Extract the [X, Y] coordinate from the center of the cell holding the provided text.  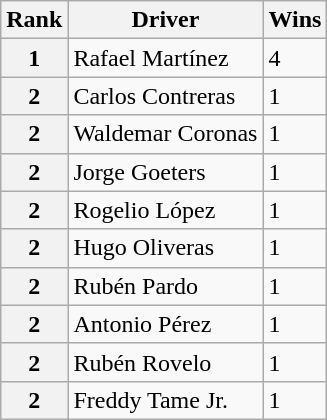
Antonio Pérez [166, 324]
Rubén Rovelo [166, 362]
Freddy Tame Jr. [166, 400]
Rubén Pardo [166, 286]
Rogelio López [166, 210]
Jorge Goeters [166, 172]
Wins [295, 20]
Carlos Contreras [166, 96]
4 [295, 58]
Hugo Oliveras [166, 248]
Waldemar Coronas [166, 134]
Rank [34, 20]
Rafael Martínez [166, 58]
Driver [166, 20]
